Output the (x, y) coordinate of the center of the cell containing the given text.  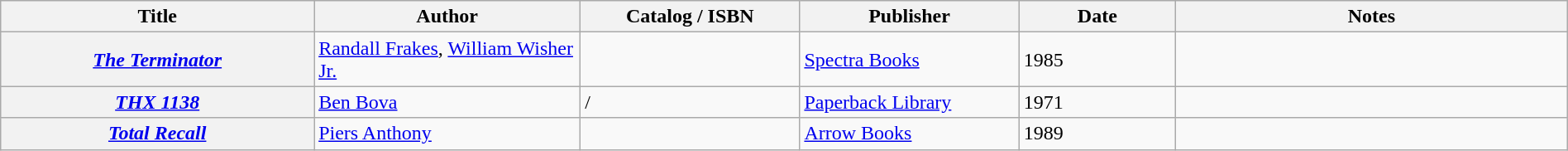
Paperback Library (910, 102)
The Terminator (157, 60)
Title (157, 17)
Randall Frakes, William Wisher Jr. (447, 60)
Publisher (910, 17)
THX 1138 (157, 102)
1985 (1097, 60)
Ben Bova (447, 102)
Catalog / ISBN (690, 17)
1989 (1097, 134)
1971 (1097, 102)
Piers Anthony (447, 134)
Arrow Books (910, 134)
Notes (1372, 17)
Spectra Books (910, 60)
Author (447, 17)
Date (1097, 17)
/ (690, 102)
Total Recall (157, 134)
